Provide the (X, Y) coordinate of the cell's center where the given text is located.  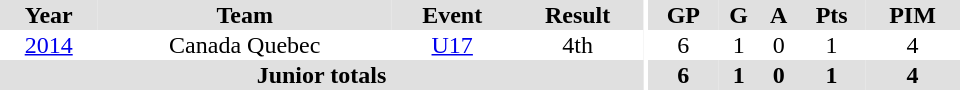
Junior totals (322, 75)
Canada Quebec (244, 45)
Result (578, 15)
Team (244, 15)
GP (684, 15)
U17 (452, 45)
Pts (832, 15)
PIM (912, 15)
Year (48, 15)
2014 (48, 45)
A (778, 15)
G (738, 15)
Event (452, 15)
4th (578, 45)
